Output the [x, y] coordinate of the center of the cell containing the given text.  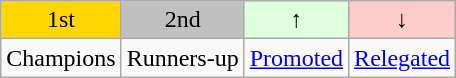
Relegated [402, 58]
Champions [61, 58]
Promoted [296, 58]
↓ [402, 20]
2nd [182, 20]
Runners-up [182, 58]
1st [61, 20]
↑ [296, 20]
